Provide the [X, Y] coordinate of the cell's center where the given text is located.  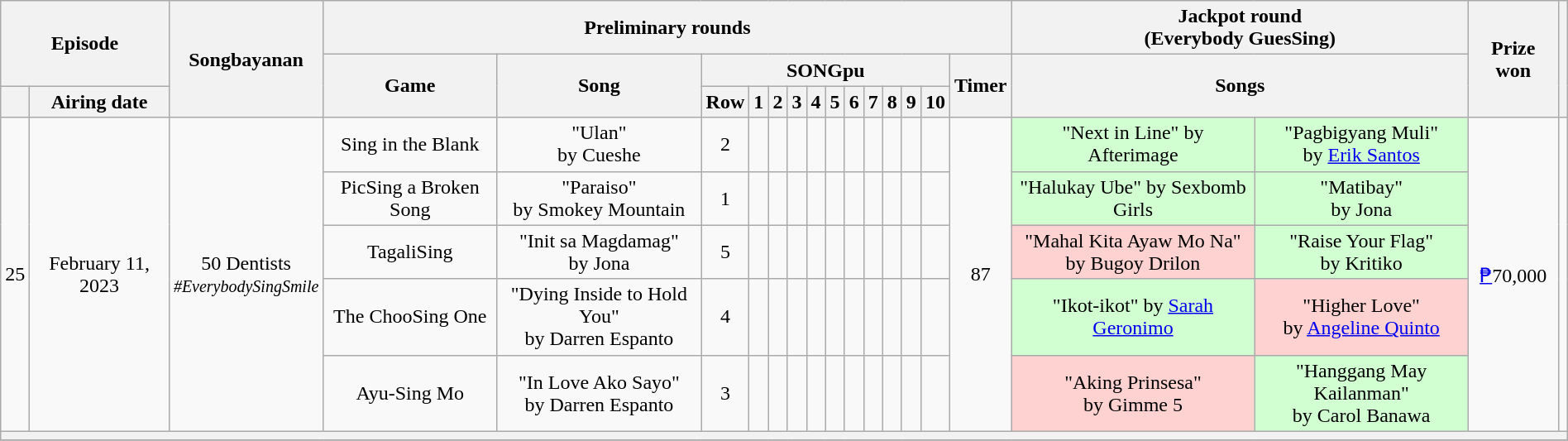
Preliminary rounds [667, 28]
Songbayanan [246, 60]
"Higher Love"by Angeline Quinto [1361, 317]
"Matibay"by Jona [1361, 199]
87 [981, 275]
"Next in Line" by Afterimage [1133, 144]
Timer [981, 86]
6 [853, 102]
₱70,000 [1513, 275]
9 [911, 102]
Sing in the Blank [410, 144]
Jackpot round(Everybody GuesSing) [1240, 28]
Prize won [1513, 60]
February 11, 2023 [99, 275]
"Dying Inside to Hold You"by Darren Espanto [599, 317]
"Hanggang May Kailanman"by Carol Banawa [1361, 393]
Game [410, 86]
"Ikot-ikot" by Sarah Geronimo [1133, 317]
Airing date [99, 102]
Ayu-Sing Mo [410, 393]
7 [873, 102]
"Ulan"by Cueshe [599, 144]
"Halukay Ube" by Sexbomb Girls [1133, 199]
TagaliSing [410, 252]
"Pagbigyang Muli"by Erik Santos [1361, 144]
8 [892, 102]
50 Dentists#EverybodySingSmile [246, 275]
Row [725, 102]
Songs [1240, 86]
SONGpu [825, 70]
"Aking Prinsesa"by Gimme 5 [1133, 393]
10 [935, 102]
"Mahal Kita Ayaw Mo Na"by Bugoy Drilon [1133, 252]
PicSing a Broken Song [410, 199]
"Raise Your Flag"by Kritiko [1361, 252]
Song [599, 86]
"In Love Ako Sayo"by Darren Espanto [599, 393]
"Init sa Magdamag"by Jona [599, 252]
25 [15, 275]
"Paraiso"by Smokey Mountain [599, 199]
The ChooSing One [410, 317]
Episode [85, 43]
